Pinpoint the cell where the given text exists, returning its [x, y] midpoint coordinate. 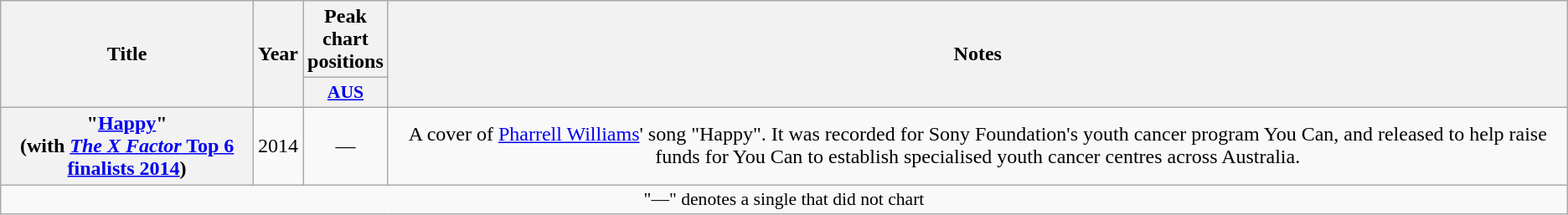
— [346, 146]
Year [278, 54]
"Happy"(with The X Factor Top 6 finalists 2014) [127, 146]
Title [127, 54]
2014 [278, 146]
"—" denotes a single that did not chart [784, 199]
Peak chart positions [346, 39]
Notes [977, 54]
AUS [346, 93]
